Search for the cell housing the specified text and yield its (X, Y) center coordinate. 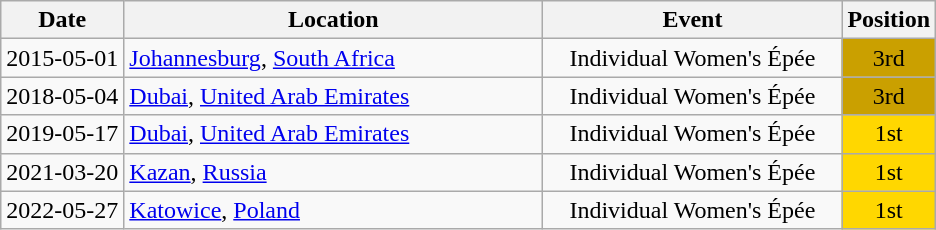
Event (692, 20)
Position (889, 20)
2022-05-27 (62, 210)
2019-05-17 (62, 134)
Katowice, Poland (334, 210)
2015-05-01 (62, 58)
Date (62, 20)
Kazan, Russia (334, 172)
Johannesburg, South Africa (334, 58)
2021-03-20 (62, 172)
Location (334, 20)
2018-05-04 (62, 96)
